Find where the given text appears and provide that cell's center as [x, y] coordinate. 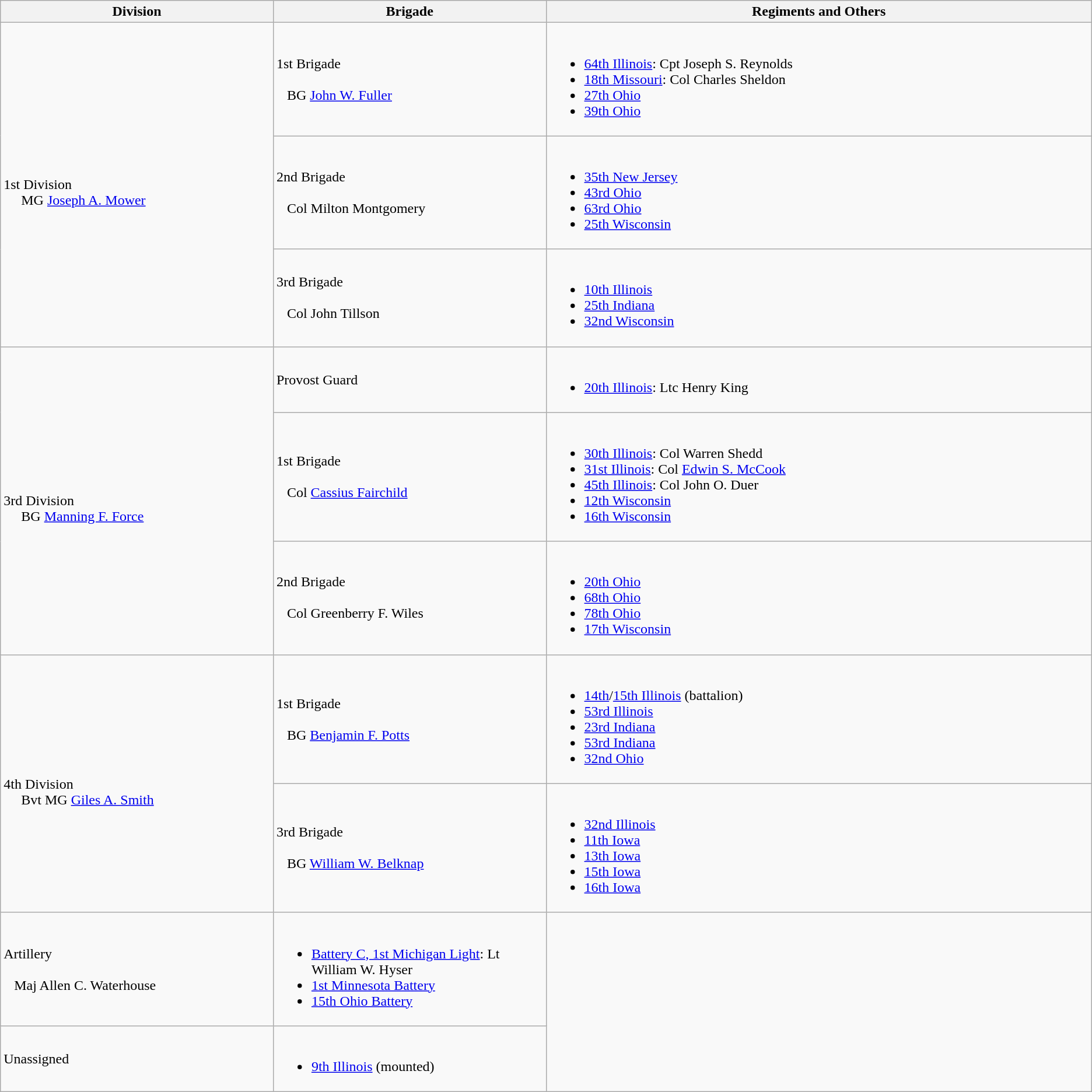
3rd Brigade BG William W. Belknap [409, 848]
20th Illinois: Ltc Henry King [819, 379]
1st Brigade BG John W. Fuller [409, 79]
20th Ohio68th Ohio78th Ohio17th Wisconsin [819, 598]
1st Brigade BG Benjamin F. Potts [409, 719]
4th Division Bvt MG Giles A. Smith [137, 783]
9th Illinois (mounted) [409, 1058]
10th Illinois25th Indiana32nd Wisconsin [819, 297]
Unassigned [137, 1058]
Battery C, 1st Michigan Light: Lt William W. Hyser1st Minnesota Battery15th Ohio Battery [409, 969]
3rd Brigade Col John Tillson [409, 297]
Division [137, 12]
3rd Division BG Manning F. Force [137, 501]
2nd Brigade Col Greenberry F. Wiles [409, 598]
Brigade [409, 12]
1st Division MG Joseph A. Mower [137, 184]
Regiments and Others [819, 12]
2nd Brigade Col Milton Montgomery [409, 192]
Provost Guard [409, 379]
30th Illinois: Col Warren Shedd31st Illinois: Col Edwin S. McCook45th Illinois: Col John O. Duer12th Wisconsin16th Wisconsin [819, 477]
14th/15th Illinois (battalion)53rd Illinois23rd Indiana53rd Indiana32nd Ohio [819, 719]
35th New Jersey43rd Ohio63rd Ohio25th Wisconsin [819, 192]
Artillery Maj Allen C. Waterhouse [137, 969]
32nd Illinois11th Iowa13th Iowa15th Iowa16th Iowa [819, 848]
64th Illinois: Cpt Joseph S. Reynolds18th Missouri: Col Charles Sheldon27th Ohio39th Ohio [819, 79]
1st Brigade Col Cassius Fairchild [409, 477]
